Capture the cell that displays the provided text and extract its (x, y) central coordinate. 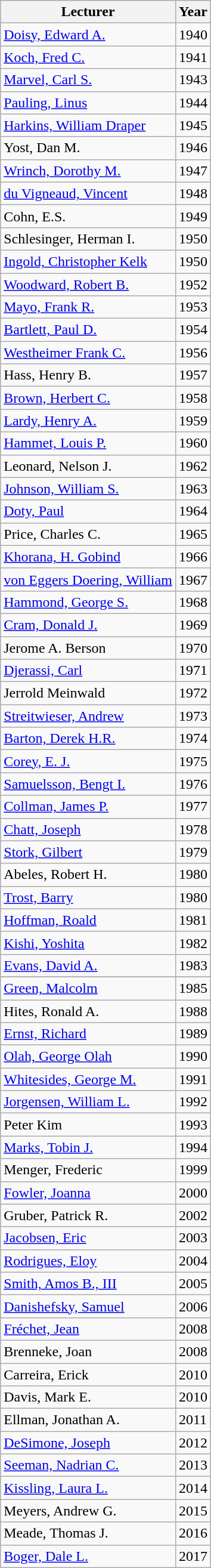
1963 (193, 489)
Jorgensen, William L. (88, 1102)
1994 (193, 1147)
Boger, Dale L. (88, 1556)
Brown, Herbert C. (88, 398)
Trost, Barry (88, 897)
1972 (193, 693)
Abeles, Robert H. (88, 875)
Gruber, Patrick R. (88, 1215)
1973 (193, 716)
Hammond, George S. (88, 602)
Brenneke, Joan (88, 1351)
Collman, James P. (88, 807)
1969 (193, 625)
Hammet, Louis P. (88, 443)
1990 (193, 1057)
1944 (193, 103)
Peter Kim (88, 1125)
Samuelsson, Bengt I. (88, 784)
2004 (193, 1261)
Kishi, Yoshita (88, 943)
Whitesides, George M. (88, 1079)
Hass, Henry B. (88, 375)
Ellman, Jonathan A. (88, 1420)
Smith, Amos B., III (88, 1283)
Jacobsen, Eric (88, 1238)
Bartlett, Paul D. (88, 330)
1943 (193, 80)
Menger, Frederic (88, 1170)
Jerrold Meinwald (88, 693)
1988 (193, 1011)
1953 (193, 307)
1976 (193, 784)
Streitwieser, Andrew (88, 716)
Evans, David A. (88, 965)
Davis, Mark E. (88, 1397)
1978 (193, 829)
Seeman, Nadrian C. (88, 1465)
1971 (193, 671)
2006 (193, 1306)
1941 (193, 57)
1983 (193, 965)
1947 (193, 171)
1946 (193, 148)
Leonard, Nelson J. (88, 466)
Marvel, Carl S. (88, 80)
Doty, Paul (88, 511)
Hoffman, Roald (88, 920)
Lardy, Henry A. (88, 421)
Green, Malcolm (88, 988)
2014 (193, 1488)
Olah, George Olah (88, 1057)
Mayo, Frank R. (88, 307)
1982 (193, 943)
Khorana, H. Gobind (88, 557)
Fowler, Joanna (88, 1193)
Yost, Dan M. (88, 148)
1966 (193, 557)
Koch, Fred C. (88, 57)
Danishefsky, Samuel (88, 1306)
1981 (193, 920)
Meyers, Andrew G. (88, 1511)
Carreira, Erick (88, 1374)
Westheimer Frank C. (88, 353)
1948 (193, 193)
1962 (193, 466)
Kissling, Laura L. (88, 1488)
2002 (193, 1215)
Price, Charles C. (88, 534)
1954 (193, 330)
du Vigneaud, Vincent (88, 193)
Johnson, William S. (88, 489)
Schlesinger, Herman I. (88, 239)
Stork, Gilbert (88, 852)
Cohn, E.S. (88, 216)
DeSimone, Joseph (88, 1443)
1940 (193, 35)
Djerassi, Carl (88, 671)
2017 (193, 1556)
Woodward, Robert B. (88, 285)
1975 (193, 761)
2000 (193, 1193)
Doisy, Edward A. (88, 35)
von Eggers Doering, William (88, 579)
1949 (193, 216)
2015 (193, 1511)
1967 (193, 579)
1974 (193, 739)
1999 (193, 1170)
2011 (193, 1420)
Ingold, Christopher Kelk (88, 261)
1959 (193, 421)
Fréchet, Jean (88, 1329)
Chatt, Joseph (88, 829)
1989 (193, 1034)
1964 (193, 511)
1965 (193, 534)
Hites, Ronald A. (88, 1011)
1957 (193, 375)
Pauling, Linus (88, 103)
1992 (193, 1102)
2005 (193, 1283)
1968 (193, 602)
2013 (193, 1465)
2003 (193, 1238)
1991 (193, 1079)
Year (193, 12)
1956 (193, 353)
1979 (193, 852)
2016 (193, 1533)
1945 (193, 125)
Harkins, William Draper (88, 125)
1970 (193, 647)
1977 (193, 807)
Corey, E. J. (88, 761)
Marks, Tobin J. (88, 1147)
1958 (193, 398)
2012 (193, 1443)
Ernst, Richard (88, 1034)
Rodrigues, Eloy (88, 1261)
Cram, Donald J. (88, 625)
1993 (193, 1125)
Jerome A. Berson (88, 647)
1960 (193, 443)
Lecturer (88, 12)
Meade, Thomas J. (88, 1533)
Wrinch, Dorothy M. (88, 171)
1952 (193, 285)
1985 (193, 988)
Barton, Derek H.R. (88, 739)
